Identify which cell holds the provided text, then report its (x, y) central coordinate. 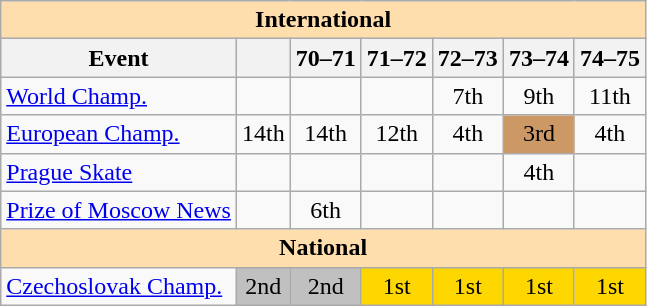
9th (538, 96)
74–75 (610, 58)
7th (468, 96)
71–72 (396, 58)
World Champ. (119, 96)
70–71 (326, 58)
Czechoslovak Champ. (119, 286)
11th (610, 96)
National (324, 248)
6th (326, 210)
Prize of Moscow News (119, 210)
73–74 (538, 58)
Event (119, 58)
12th (396, 134)
72–73 (468, 58)
Prague Skate (119, 172)
3rd (538, 134)
International (324, 20)
European Champ. (119, 134)
